Determine the [X, Y] coordinate at the center of the cell enclosing the given text.  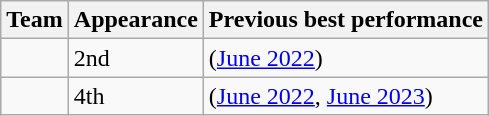
Appearance [136, 20]
4th [136, 96]
Team [35, 20]
2nd [136, 58]
(June 2022) [346, 58]
(June 2022, June 2023) [346, 96]
Previous best performance [346, 20]
